Extract the (x, y) coordinate from the center of the cell holding the provided text.  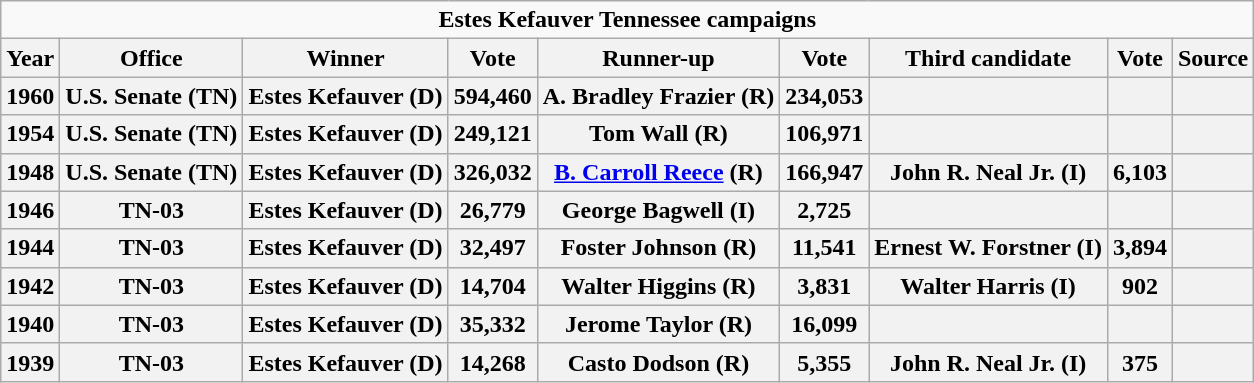
Runner-up (658, 58)
166,947 (824, 172)
Year (30, 58)
2,725 (824, 210)
3,894 (1140, 248)
3,831 (824, 286)
375 (1140, 362)
249,121 (492, 134)
1948 (30, 172)
1946 (30, 210)
35,332 (492, 324)
5,355 (824, 362)
32,497 (492, 248)
594,460 (492, 96)
Estes Kefauver Tennessee campaigns (628, 20)
Walter Higgins (R) (658, 286)
11,541 (824, 248)
26,779 (492, 210)
14,704 (492, 286)
16,099 (824, 324)
234,053 (824, 96)
1944 (30, 248)
Third candidate (988, 58)
Foster Johnson (R) (658, 248)
902 (1140, 286)
Jerome Taylor (R) (658, 324)
106,971 (824, 134)
Office (152, 58)
1939 (30, 362)
326,032 (492, 172)
Source (1212, 58)
Winner (346, 58)
1954 (30, 134)
1942 (30, 286)
1960 (30, 96)
Ernest W. Forstner (I) (988, 248)
Tom Wall (R) (658, 134)
B. Carroll Reece (R) (658, 172)
6,103 (1140, 172)
14,268 (492, 362)
Walter Harris (I) (988, 286)
1940 (30, 324)
A. Bradley Frazier (R) (658, 96)
George Bagwell (I) (658, 210)
Casto Dodson (R) (658, 362)
